Output the [X, Y] coordinate of the center of the cell containing the given text.  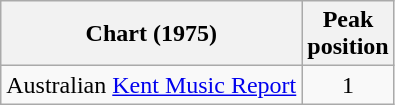
Chart (1975) [152, 34]
1 [348, 85]
Australian Kent Music Report [152, 85]
Peakposition [348, 34]
